Capture the cell that displays the provided text and extract its [x, y] central coordinate. 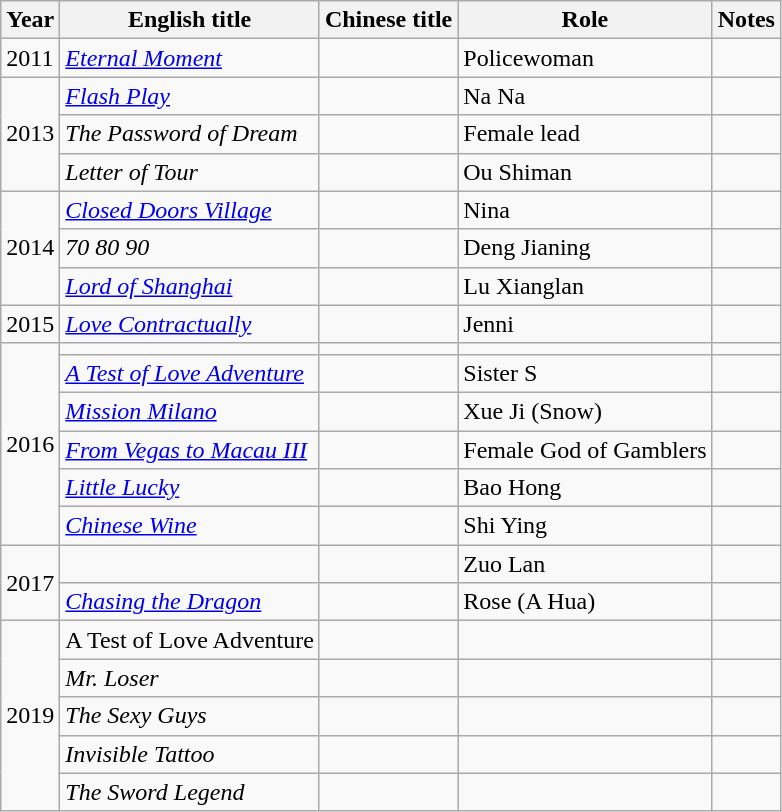
Little Lucky [190, 488]
Zuo Lan [585, 564]
Lu Xianglan [585, 286]
Lord of Shanghai [190, 286]
Female God of Gamblers [585, 449]
Deng Jianing [585, 248]
2019 [30, 716]
Bao Hong [585, 488]
The Sexy Guys [190, 716]
The Sword Legend [190, 792]
Xue Ji (Snow) [585, 411]
Role [585, 20]
70 80 90 [190, 248]
Eternal Moment [190, 58]
Sister S [585, 373]
Nina [585, 210]
From Vegas to Macau III [190, 449]
Notes [746, 20]
Chinese Wine [190, 526]
Chasing the Dragon [190, 602]
Invisible Tattoo [190, 754]
Flash Play [190, 96]
2011 [30, 58]
Rose (A Hua) [585, 602]
Jenni [585, 324]
English title [190, 20]
Female lead [585, 134]
2014 [30, 248]
Closed Doors Village [190, 210]
2013 [30, 134]
Shi Ying [585, 526]
2017 [30, 583]
Love Contractually [190, 324]
Mr. Loser [190, 678]
Letter of Tour [190, 172]
Mission Milano [190, 411]
Policewoman [585, 58]
2016 [30, 444]
Year [30, 20]
Na Na [585, 96]
Chinese title [388, 20]
Ou Shiman [585, 172]
The Password of Dream [190, 134]
2015 [30, 324]
